Determine the [x, y] coordinate at the center of the cell enclosing the given text.  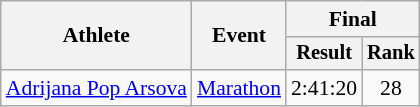
Result [324, 54]
28 [391, 88]
Rank [391, 54]
Adrijana Pop Arsova [96, 88]
2:41:20 [324, 88]
Event [239, 36]
Athlete [96, 36]
Marathon [239, 88]
Final [353, 19]
